Output the (X, Y) coordinate of the center of the cell containing the given text.  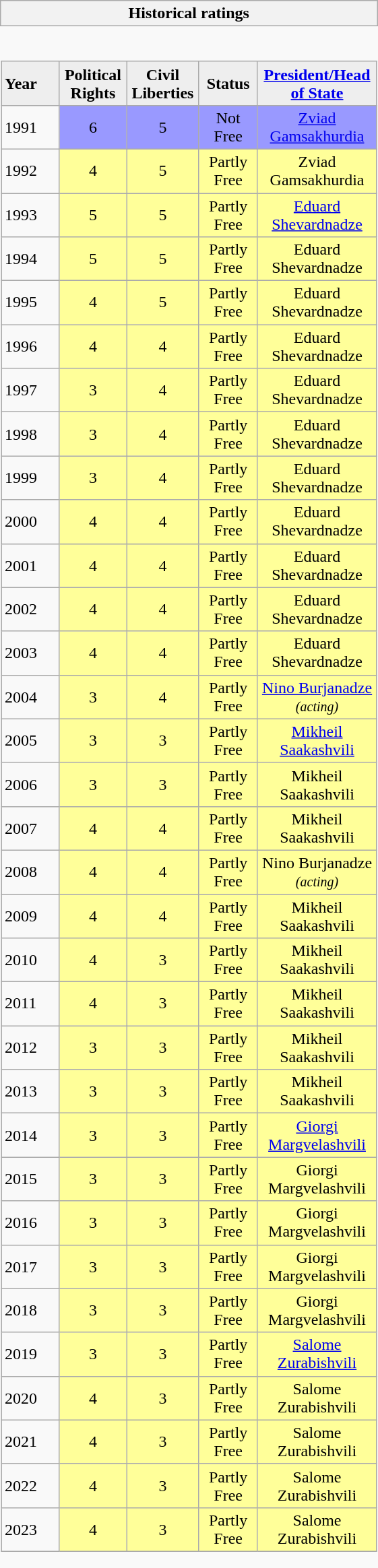
2011 (31, 1004)
1992 (31, 171)
2023 (31, 1529)
President/Head of State (317, 84)
2019 (31, 1354)
2006 (31, 784)
2020 (31, 1398)
Not Free (228, 127)
1997 (31, 391)
2008 (31, 872)
2002 (31, 609)
2021 (31, 1441)
Political Rights (93, 84)
Historical ratings (189, 13)
6 (93, 127)
2015 (31, 1179)
2005 (31, 741)
2017 (31, 1266)
2001 (31, 566)
2018 (31, 1311)
1999 (31, 478)
Year (31, 84)
2004 (31, 696)
1993 (31, 214)
2007 (31, 828)
2003 (31, 653)
2022 (31, 1486)
1991 (31, 127)
2016 (31, 1223)
2013 (31, 1091)
1996 (31, 346)
2009 (31, 916)
2014 (31, 1136)
2012 (31, 1048)
2000 (31, 521)
Civil Liberties (163, 84)
1994 (31, 259)
2010 (31, 960)
Status (228, 84)
1995 (31, 303)
1998 (31, 434)
